Pinpoint the cell where the given text exists, returning its (x, y) midpoint coordinate. 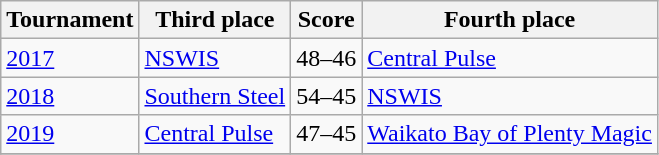
54–45 (326, 96)
Southern Steel (215, 96)
2018 (70, 96)
Waikato Bay of Plenty Magic (510, 134)
48–46 (326, 58)
2019 (70, 134)
47–45 (326, 134)
Score (326, 20)
Fourth place (510, 20)
2017 (70, 58)
Third place (215, 20)
Tournament (70, 20)
